Locate the cell with the specified text and output its (X, Y) center coordinate. 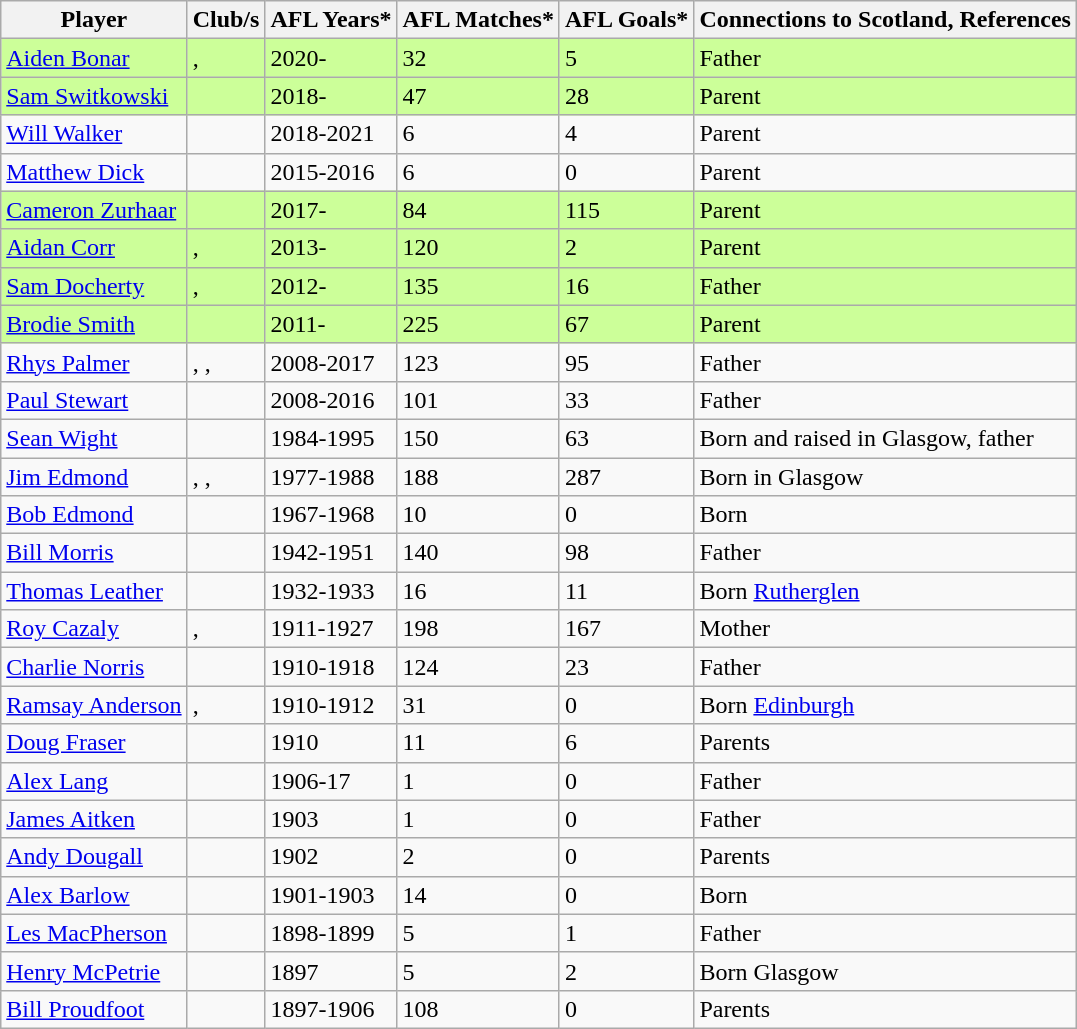
32 (478, 58)
Bob Edmond (94, 515)
1906-17 (331, 781)
Sean Wight (94, 438)
23 (626, 667)
108 (478, 1009)
2008-2016 (331, 400)
2013- (331, 248)
Paul Stewart (94, 400)
Born Rutherglen (886, 591)
120 (478, 248)
Club/s (226, 20)
1984-1995 (331, 438)
Alex Lang (94, 781)
2008-2017 (331, 362)
AFL Matches* (478, 20)
2018- (331, 96)
1911-1927 (331, 629)
Born Glasgow (886, 971)
2011- (331, 324)
95 (626, 362)
Connections to Scotland, References (886, 20)
167 (626, 629)
Born Edinburgh (886, 705)
Doug Fraser (94, 743)
1942-1951 (331, 553)
Cameron Zurhaar (94, 210)
AFL Goals* (626, 20)
2012- (331, 286)
1897-1906 (331, 1009)
Sam Switkowski (94, 96)
63 (626, 438)
Ramsay Anderson (94, 705)
4 (626, 134)
1903 (331, 819)
Mother (886, 629)
Matthew Dick (94, 172)
Player (94, 20)
Andy Dougall (94, 857)
84 (478, 210)
Born and raised in Glasgow, father (886, 438)
1910 (331, 743)
1932-1933 (331, 591)
Alex Barlow (94, 895)
Thomas Leather (94, 591)
123 (478, 362)
Aiden Bonar (94, 58)
2020- (331, 58)
1910-1918 (331, 667)
Charlie Norris (94, 667)
135 (478, 286)
1967-1968 (331, 515)
225 (478, 324)
28 (626, 96)
98 (626, 553)
10 (478, 515)
115 (626, 210)
31 (478, 705)
1902 (331, 857)
1977-1988 (331, 477)
Les MacPherson (94, 933)
Jim Edmond (94, 477)
33 (626, 400)
140 (478, 553)
67 (626, 324)
14 (478, 895)
188 (478, 477)
47 (478, 96)
101 (478, 400)
Henry McPetrie (94, 971)
1901-1903 (331, 895)
Bill Proudfoot (94, 1009)
2015-2016 (331, 172)
Aidan Corr (94, 248)
1897 (331, 971)
Roy Cazaly (94, 629)
287 (626, 477)
198 (478, 629)
Will Walker (94, 134)
Born in Glasgow (886, 477)
150 (478, 438)
124 (478, 667)
2017- (331, 210)
2018-2021 (331, 134)
Rhys Palmer (94, 362)
1910-1912 (331, 705)
James Aitken (94, 819)
Brodie Smith (94, 324)
AFL Years* (331, 20)
1898-1899 (331, 933)
Sam Docherty (94, 286)
Bill Morris (94, 553)
